Detect which cell encompasses the target text, then output its [X, Y] center coordinate. 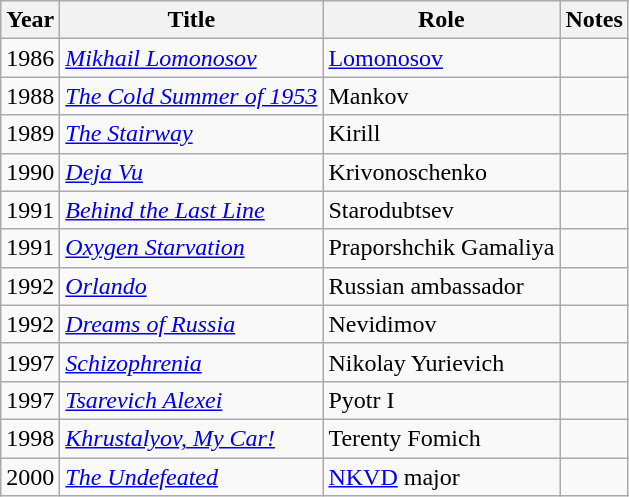
Mikhail Lomonosov [192, 58]
Tsarevich Alexei [192, 400]
NKVD major [442, 477]
Kirill [442, 134]
1998 [30, 438]
Notes [594, 20]
Title [192, 20]
Dreams of Russia [192, 324]
The Undefeated [192, 477]
Mankov [442, 96]
Year [30, 20]
The Stairway [192, 134]
Role [442, 20]
Terenty Fomich [442, 438]
Khrustalyov, My Car! [192, 438]
Pyotr I [442, 400]
Lomonosov [442, 58]
Russian ambassador [442, 286]
Praporshchik Gamaliya [442, 248]
1986 [30, 58]
Schizophrenia [192, 362]
Deja Vu [192, 172]
1989 [30, 134]
The Cold Summer of 1953 [192, 96]
Behind the Last Line [192, 210]
1990 [30, 172]
1988 [30, 96]
2000 [30, 477]
Nikolay Yurievich [442, 362]
Krivonoschenko [442, 172]
Starodubtsev [442, 210]
Oxygen Starvation [192, 248]
Orlando [192, 286]
Nevidimov [442, 324]
